For the text-containing cell, return its midpoint in (x, y) coordinate format. 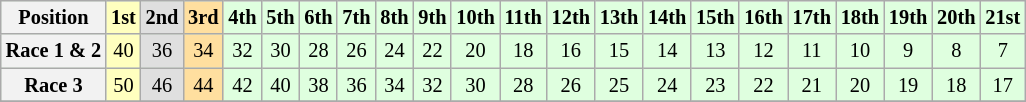
4th (242, 17)
8th (394, 17)
18th (860, 17)
3rd (203, 17)
6th (318, 17)
19 (908, 85)
50 (124, 85)
5th (280, 17)
1st (124, 17)
2nd (162, 17)
15th (715, 17)
15 (619, 51)
10th (475, 17)
13th (619, 17)
19th (908, 17)
Position (54, 17)
14th (667, 17)
Race 3 (54, 85)
9th (432, 17)
20th (956, 17)
46 (162, 85)
16th (763, 17)
23 (715, 85)
9 (908, 51)
17th (812, 17)
16 (571, 51)
Race 1 & 2 (54, 51)
25 (619, 85)
21 (812, 85)
21st (1002, 17)
7th (356, 17)
17 (1002, 85)
42 (242, 85)
12 (763, 51)
11th (524, 17)
7 (1002, 51)
38 (318, 85)
14 (667, 51)
13 (715, 51)
44 (203, 85)
10 (860, 51)
12th (571, 17)
8 (956, 51)
11 (812, 51)
